Determine the [x, y] coordinate at the center of the cell enclosing the given text.  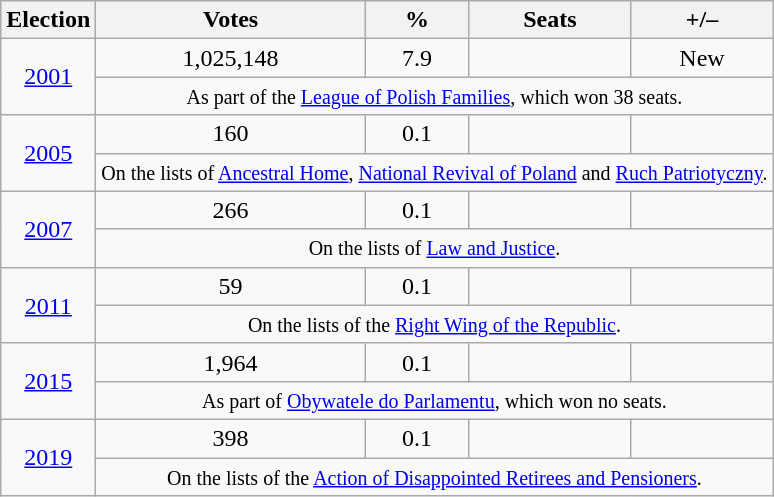
266 [231, 210]
2019 [48, 457]
New [702, 58]
1,025,148 [231, 58]
59 [231, 286]
On the lists of Law and Justice. [434, 248]
2007 [48, 229]
As part of the League of Polish Families, which won 38 seats. [434, 96]
Votes [231, 20]
As part of Obywatele do Parlamentu, which won no seats. [434, 400]
398 [231, 438]
2011 [48, 305]
Seats [550, 20]
160 [231, 134]
1,964 [231, 362]
+/– [702, 20]
2015 [48, 381]
7.9 [416, 58]
2001 [48, 77]
On the lists of the Right Wing of the Republic. [434, 324]
On the lists of the Action of Disappointed Retirees and Pensioners. [434, 477]
2005 [48, 153]
% [416, 20]
Election [48, 20]
On the lists of Ancestral Home, National Revival of Poland and Ruch Patriotyczny. [434, 172]
